Locate the cell with the specified text and output its [X, Y] center coordinate. 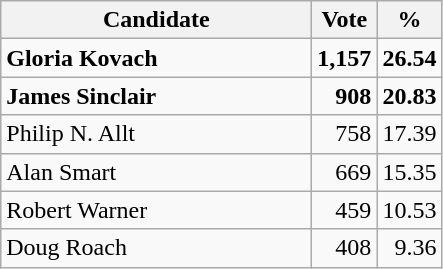
1,157 [344, 58]
908 [344, 96]
26.54 [410, 58]
408 [344, 248]
20.83 [410, 96]
459 [344, 210]
Philip N. Allt [156, 134]
Gloria Kovach [156, 58]
James Sinclair [156, 96]
Doug Roach [156, 248]
15.35 [410, 172]
758 [344, 134]
669 [344, 172]
Alan Smart [156, 172]
% [410, 20]
Robert Warner [156, 210]
17.39 [410, 134]
Vote [344, 20]
9.36 [410, 248]
10.53 [410, 210]
Candidate [156, 20]
